Scan for the cell matching the given text and deliver its [x, y] coordinate at center. 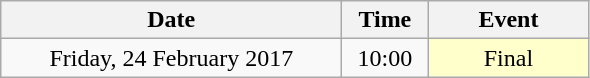
Event [508, 20]
Date [172, 20]
10:00 [385, 58]
Friday, 24 February 2017 [172, 58]
Final [508, 58]
Time [385, 20]
